From the cell containing the given text, extract its center point as [x, y] coordinate. 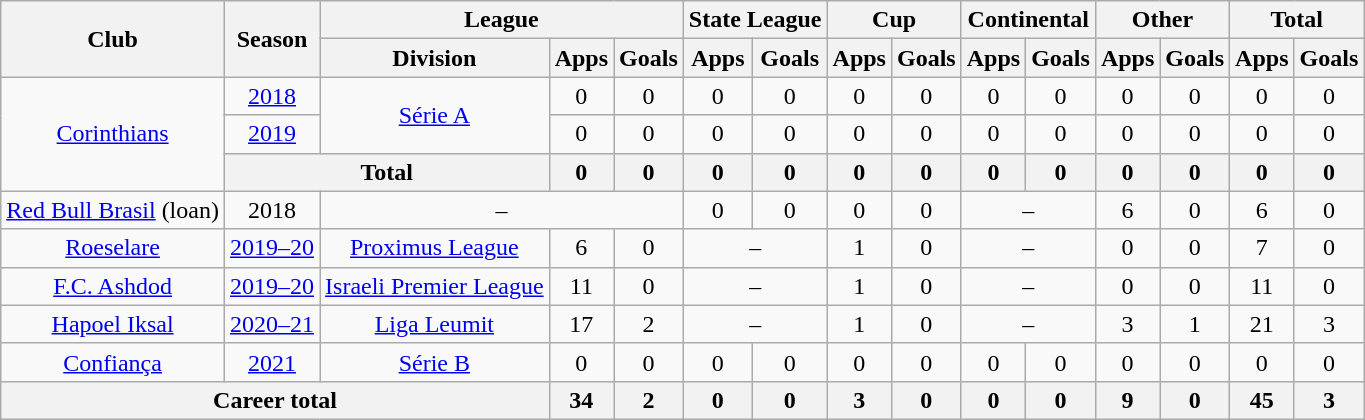
Club [113, 39]
2019 [272, 134]
League [502, 20]
9 [1127, 400]
Israeli Premier League [435, 286]
Série B [435, 362]
Continental [1028, 20]
21 [1262, 324]
Season [272, 39]
Proximus League [435, 248]
Other [1162, 20]
Corinthians [113, 134]
Série A [435, 115]
Red Bull Brasil (loan) [113, 210]
F.C. Ashdod [113, 286]
Liga Leumit [435, 324]
State League [755, 20]
Roeselare [113, 248]
Division [435, 58]
17 [581, 324]
34 [581, 400]
Hapoel Iksal [113, 324]
Confiança [113, 362]
Cup [894, 20]
2020–21 [272, 324]
7 [1262, 248]
2021 [272, 362]
Career total [275, 400]
45 [1262, 400]
